Identify which cell holds the provided text, then report its [X, Y] central coordinate. 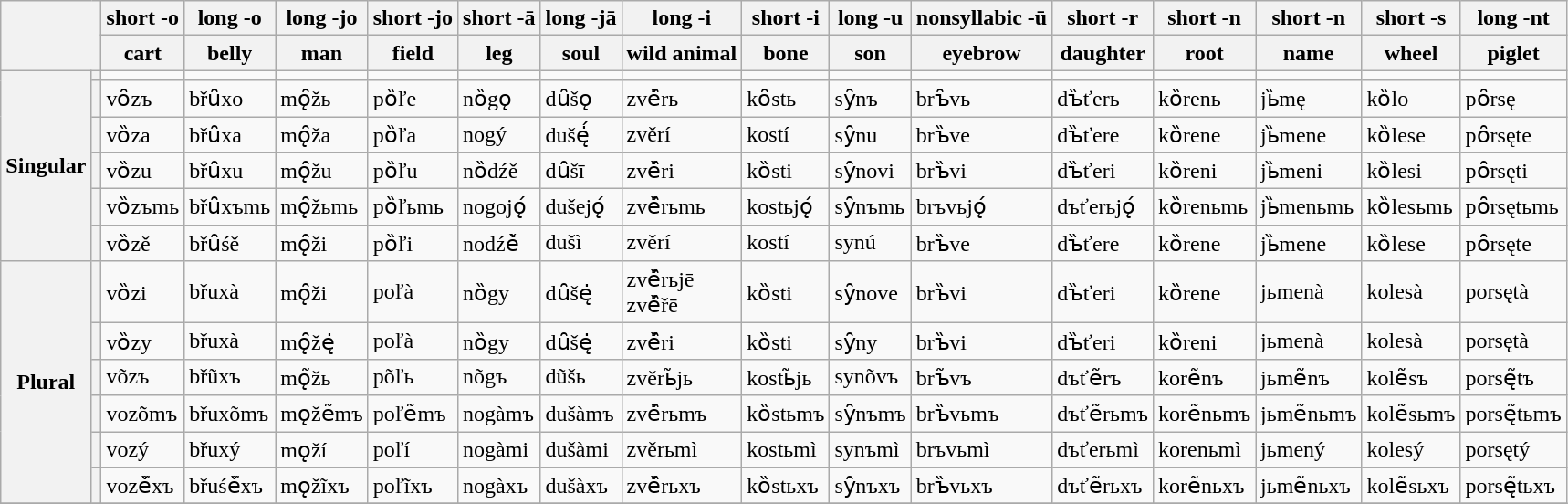
dъťerьmì [1103, 449]
dȗšī [580, 171]
dušę̇́ [580, 135]
long -jā [580, 18]
kȍrenьmь [1204, 207]
sy̑novi [871, 171]
kȍrenь [1204, 99]
břuśě̃xъ [230, 486]
dȗšǫ [580, 99]
nȍgǫ [499, 99]
long -i [682, 18]
pȍľa [413, 135]
poľẽmъ [413, 414]
nogàmъ [499, 414]
synú [871, 243]
dъ̏ťerь [1103, 99]
kolesý [1411, 449]
pȏrsę [1513, 99]
pȏrsęti [1513, 171]
vȍzi [142, 292]
korẽnъ [1204, 377]
son [871, 53]
field [413, 53]
korenьmì [1204, 449]
nogàmi [499, 449]
kȍstьxъ [786, 486]
sy̑nъxъ [871, 486]
mǫ̑žьmь [321, 207]
břuxý [230, 449]
břȗxu [230, 171]
põľь [413, 377]
mǫ̑žь [321, 99]
Singular [46, 166]
vozõmъ [142, 414]
porsę̃tьmъ [1513, 414]
břȗśě [230, 243]
võzъ [142, 377]
vȍza [142, 135]
dũšь [580, 377]
brъvьjǫ́ [981, 207]
sy̑nъmъ [871, 414]
mǫžẽmъ [321, 414]
kȍstьmъ [786, 414]
nogojǫ́ [499, 207]
sy̑nu [871, 135]
jь̏meni [1309, 171]
vȍzu [142, 171]
vȍzy [142, 341]
pȍľu [413, 171]
sy̑nъ [871, 99]
pȍľi [413, 243]
jьmený [1309, 449]
sy̑nove [871, 292]
mǫ̃žь [321, 377]
dušàmi [580, 449]
jьmẽnьmъ [1309, 414]
man [321, 53]
brъ̏vьxъ [981, 486]
kȍlo [1411, 99]
leg [499, 53]
belly [230, 53]
cart [142, 53]
dušejǫ́ [580, 207]
wild animal [682, 53]
kostь̃jь [786, 377]
jьmẽnьxъ [1309, 486]
soul [580, 53]
Plural [46, 383]
vozý [142, 449]
zvě̑rьmь [682, 207]
pȏrsętьmь [1513, 207]
sy̑ny [871, 341]
korẽnьxъ [1204, 486]
pȍľe [413, 99]
porsętý [1513, 449]
brъ̏vьmъ [981, 414]
zvě̑rьjēzvě̑řē [682, 292]
břȗxa [230, 135]
pȍľьmь [413, 207]
břũxъ [230, 377]
eyebrow [981, 53]
zvěrь̃jь [682, 377]
kolẽsъ [1411, 377]
short -i [786, 18]
dъťẽrьxъ [1103, 486]
mǫžĩxъ [321, 486]
short -o [142, 18]
jь̏mę [1309, 99]
short -s [1411, 18]
nȍdźě [499, 171]
dъťerьjǫ́ [1103, 207]
mǫ̑žę̇ [321, 341]
dъťẽrъ [1103, 377]
vȏzъ [142, 99]
břȗxo [230, 99]
zvěrьmì [682, 449]
long -u [871, 18]
kostьmì [786, 449]
piglet [1513, 53]
nogàxъ [499, 486]
jь̏menьmь [1309, 207]
name [1309, 53]
synõvъ [871, 377]
brъvьmì [981, 449]
kȍlesьmь [1411, 207]
daughter [1103, 53]
poľí [413, 449]
sy̑nъmь [871, 207]
dъťẽrьmъ [1103, 414]
synъmì [871, 449]
porsę̃tъ [1513, 377]
brъ̃vъ [981, 377]
long -nt [1513, 18]
vozě̃xъ [142, 486]
kȏstь [786, 99]
kolẽsьmъ [1411, 414]
dušàmъ [580, 414]
nogý [499, 135]
wheel [1411, 53]
long -jo [321, 18]
korẽnьmъ [1204, 414]
vȍzъmь [142, 207]
zvě̑rьxъ [682, 486]
poľĩxъ [413, 486]
short -r [1103, 18]
břȗxъmь [230, 207]
zvě̑rь [682, 99]
mǫ̑žu [321, 171]
mǫ̑ža [321, 135]
root [1204, 53]
mǫží [321, 449]
kostьjǫ́ [786, 207]
kolẽsьxъ [1411, 486]
porsę̃tьxъ [1513, 486]
bone [786, 53]
zvě̑rьmъ [682, 414]
nõgъ [499, 377]
long -o [230, 18]
nodźě̀ [499, 243]
brъ̑vь [981, 99]
kȍlesi [1411, 171]
nonsyllabic -ū [981, 18]
dušàxъ [580, 486]
short -ā [499, 18]
vȍzě [142, 243]
jьmẽnъ [1309, 377]
dušì [580, 243]
short -jo [413, 18]
břuxõmъ [230, 414]
